For the text-containing cell, return its midpoint in (X, Y) coordinate format. 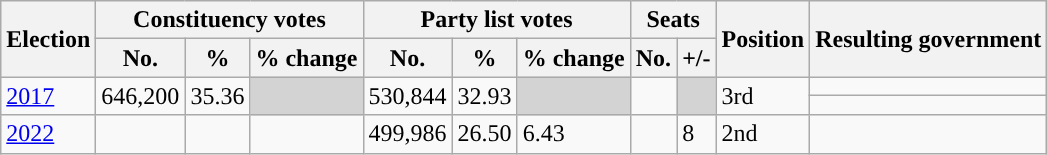
35.36 (218, 96)
646,200 (140, 96)
Constituency votes (230, 20)
530,844 (408, 96)
Resulting government (928, 39)
499,986 (408, 134)
Party list votes (496, 20)
26.50 (484, 134)
+/- (696, 58)
6.43 (574, 134)
2nd (763, 134)
3rd (763, 96)
Election (48, 39)
32.93 (484, 96)
2022 (48, 134)
Position (763, 39)
8 (696, 134)
2017 (48, 96)
Seats (673, 20)
